Pinpoint the cell where the given text exists, returning its (x, y) midpoint coordinate. 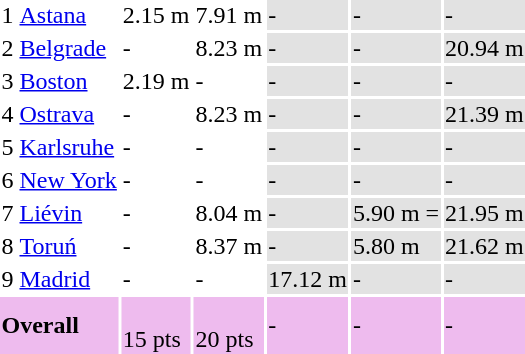
2 (8, 48)
New York (68, 180)
8.37 m (229, 246)
8.04 m (229, 213)
20 pts (229, 326)
Toruń (68, 246)
Belgrade (68, 48)
2.19 m (156, 81)
Karlsruhe (68, 147)
Boston (68, 81)
5 (8, 147)
Overall (59, 326)
3 (8, 81)
Liévin (68, 213)
6 (8, 180)
7 (8, 213)
17.12 m (308, 279)
8 (8, 246)
5.90 m = (396, 213)
4 (8, 114)
9 (8, 279)
Astana (68, 15)
7.91 m (229, 15)
Ostrava (68, 114)
5.80 m (396, 246)
Madrid (68, 279)
1 (8, 15)
15 pts (156, 326)
2.15 m (156, 15)
